Output the (X, Y) coordinate of the center of the cell containing the given text.  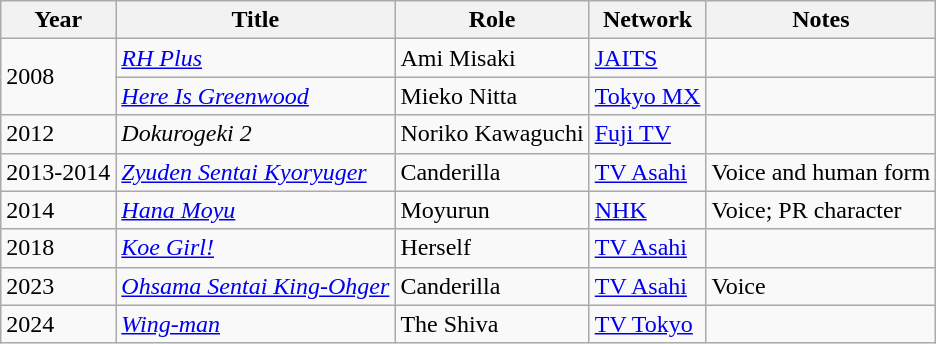
Mieko Nitta (492, 96)
Zyuden Sentai Kyoryuger (256, 172)
Hana Moyu (256, 210)
2023 (58, 286)
Tokyo MX (648, 96)
2014 (58, 210)
Herself (492, 248)
The Shiva (492, 324)
Notes (821, 20)
Year (58, 20)
Ohsama Sentai King-Ohger (256, 286)
Dokurogeki 2 (256, 134)
Koe Girl! (256, 248)
JAITS (648, 58)
Role (492, 20)
2018 (58, 248)
2013-2014 (58, 172)
Voice and human form (821, 172)
Voice; PR character (821, 210)
Here Is Greenwood (256, 96)
RH Plus (256, 58)
Fuji TV (648, 134)
Title (256, 20)
2012 (58, 134)
Voice (821, 286)
Network (648, 20)
NHK (648, 210)
Noriko Kawaguchi (492, 134)
2024 (58, 324)
Moyurun (492, 210)
Wing-man (256, 324)
2008 (58, 77)
TV Tokyo (648, 324)
Ami Misaki (492, 58)
